For the text-containing cell, return its midpoint in (X, Y) coordinate format. 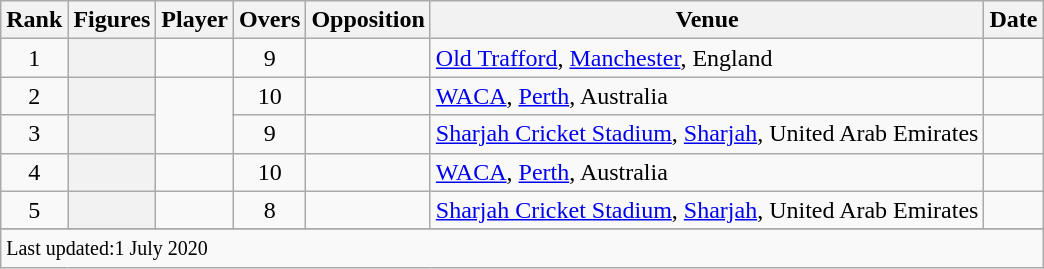
2 (34, 96)
Venue (707, 20)
4 (34, 172)
8 (270, 210)
Old Trafford, Manchester, England (707, 58)
Opposition (368, 20)
Overs (270, 20)
Date (1014, 20)
Rank (34, 20)
Player (195, 20)
Last updated:1 July 2020 (522, 248)
1 (34, 58)
Figures (112, 20)
5 (34, 210)
3 (34, 134)
